Output the [X, Y] coordinate of the center of the cell containing the given text.  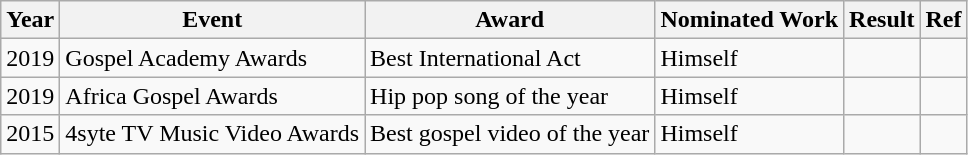
Ref [944, 20]
Year [30, 20]
Hip pop song of the year [510, 96]
Africa Gospel Awards [212, 96]
Event [212, 20]
Award [510, 20]
Best gospel video of the year [510, 134]
Nominated Work [750, 20]
Best International Act [510, 58]
4syte TV Music Video Awards [212, 134]
Result [882, 20]
2015 [30, 134]
Gospel Academy Awards [212, 58]
